From the cell containing the given text, extract its center point as [X, Y] coordinate. 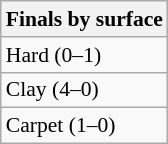
Finals by surface [84, 19]
Hard (0–1) [84, 55]
Carpet (1–0) [84, 126]
Clay (4–0) [84, 90]
